Locate the cell with the specified text and output its [x, y] center coordinate. 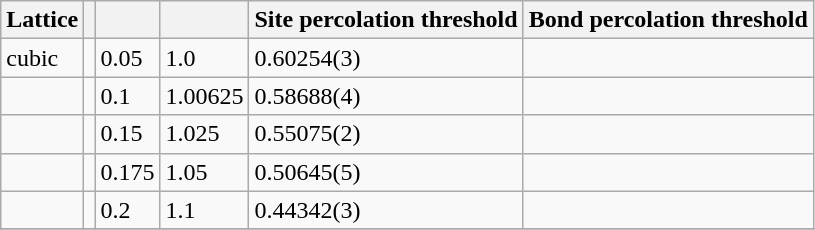
1.1 [204, 210]
1.00625 [204, 96]
1.025 [204, 134]
Lattice [42, 20]
0.58688(4) [386, 96]
0.175 [128, 172]
0.15 [128, 134]
0.50645(5) [386, 172]
0.05 [128, 58]
0.60254(3) [386, 58]
0.2 [128, 210]
0.55075(2) [386, 134]
Bond percolation threshold [668, 20]
0.1 [128, 96]
1.0 [204, 58]
0.44342(3) [386, 210]
1.05 [204, 172]
Site percolation threshold [386, 20]
cubic [42, 58]
